Return the (X, Y) coordinate for the center point of the cell that contains the specified text.  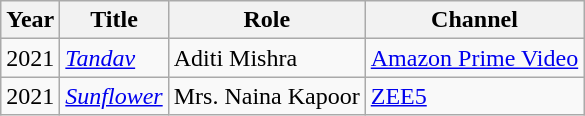
ZEE5 (474, 96)
Title (114, 20)
Channel (474, 20)
Mrs. Naina Kapoor (266, 96)
Year (30, 20)
Tandav (114, 58)
Amazon Prime Video (474, 58)
Role (266, 20)
Sunflower (114, 96)
Aditi Mishra (266, 58)
